Capture the cell that displays the provided text and extract its [x, y] central coordinate. 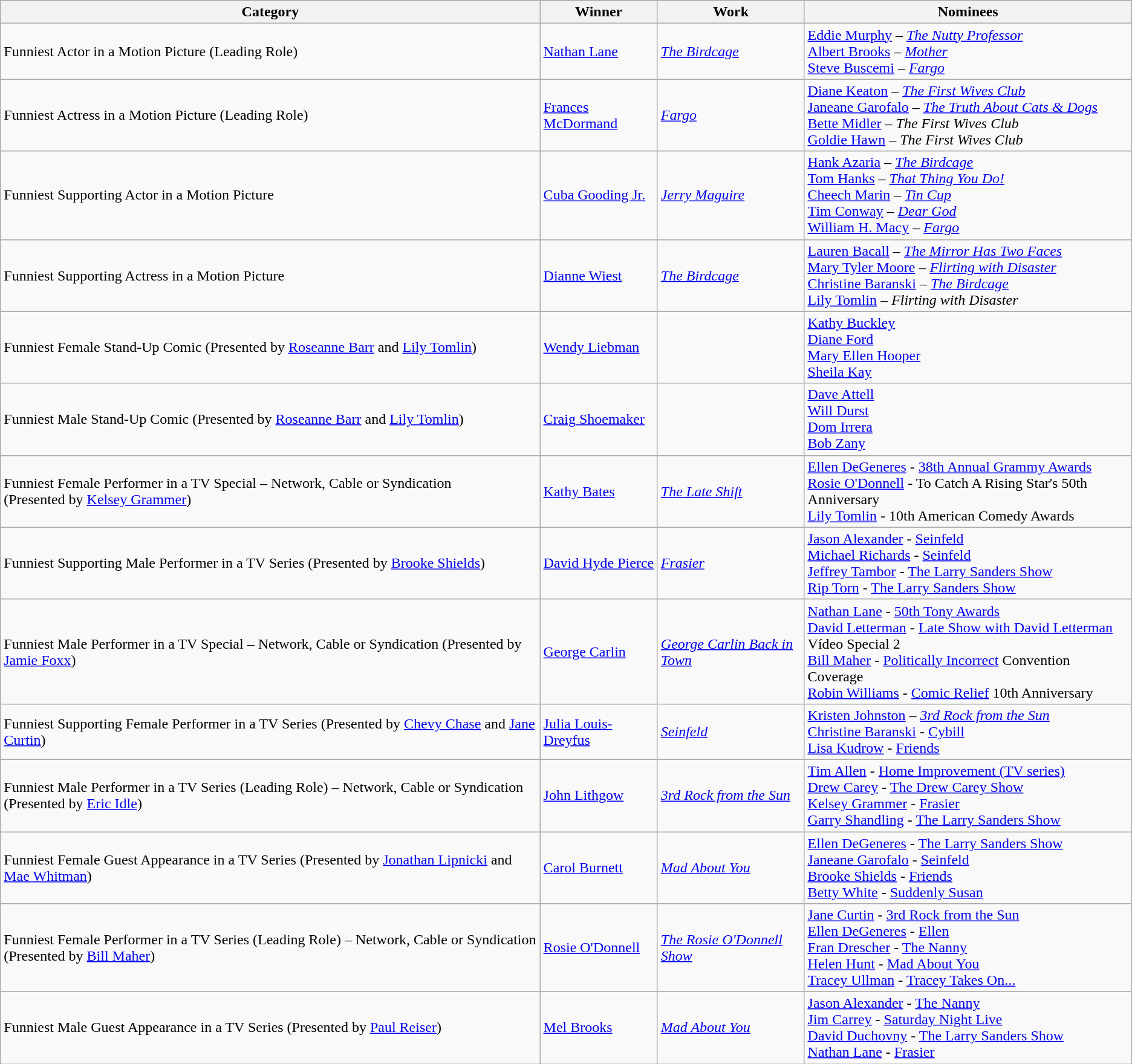
Funniest Female Performer in a TV Series (Leading Role) – Network, Cable or Syndication (Presented by Bill Maher) [270, 948]
Frasier [730, 563]
Funniest Female Guest Appearance in a TV Series (Presented by Jonathan Lipnicki and Mae Whitman) [270, 868]
Cuba Gooding Jr. [599, 195]
Frances McDormand [599, 115]
3rd Rock from the Sun [730, 796]
Funniest Male Performer in a TV Special – Network, Cable or Syndication (Presented by Jamie Foxx) [270, 652]
Dianne Wiest [599, 276]
Funniest Female Performer in a TV Special – Network, Cable or Syndication(Presented by Kelsey Grammer) [270, 491]
John Lithgow [599, 796]
David Hyde Pierce [599, 563]
Funniest Supporting Actress in a Motion Picture [270, 276]
Carol Burnett [599, 868]
Nominees [968, 12]
Jerry Maguire [730, 195]
Mel Brooks [599, 1028]
Craig Shoemaker [599, 420]
Hank Azaria – The BirdcageTom Hanks – That Thing You Do!Cheech Marin – Tin CupTim Conway – Dear GodWilliam H. Macy – Fargo [968, 195]
Funniest Actor in a Motion Picture (Leading Role) [270, 51]
Funniest Male Guest Appearance in a TV Series (Presented by Paul Reiser) [270, 1028]
Jane Curtin - 3rd Rock from the SunEllen DeGeneres - EllenFran Drescher - The NannyHelen Hunt - Mad About YouTracey Ullman - Tracey Takes On... [968, 948]
Kathy BuckleyDiane FordMary Ellen HooperSheila Kay [968, 347]
The Rosie O'Donnell Show [730, 948]
Funniest Male Stand-Up Comic (Presented by Roseanne Barr and Lily Tomlin) [270, 420]
Kathy Bates [599, 491]
Eddie Murphy – The Nutty ProfessorAlbert Brooks – MotherSteve Buscemi – Fargo [968, 51]
Kristen Johnston – 3rd Rock from the SunChristine Baranski - CybillLisa Kudrow - Friends [968, 731]
Julia Louis-Dreyfus [599, 731]
Rosie O'Donnell [599, 948]
Funniest Supporting Male Performer in a TV Series (Presented by Brooke Shields) [270, 563]
Jason Alexander - SeinfeldMichael Richards - SeinfeldJeffrey Tambor - The Larry Sanders ShowRip Torn - The Larry Sanders Show [968, 563]
Work [730, 12]
Ellen DeGeneres - 38th Annual Grammy AwardsRosie O'Donnell - To Catch A Rising Star's 50th AnniversaryLily Tomlin - 10th American Comedy Awards [968, 491]
George Carlin Back in Town [730, 652]
Funniest Female Stand-Up Comic (Presented by Roseanne Barr and Lily Tomlin) [270, 347]
Funniest Supporting Actor in a Motion Picture [270, 195]
Jason Alexander - The NannyJim Carrey - Saturday Night LiveDavid Duchovny - The Larry Sanders ShowNathan Lane - Frasier [968, 1028]
Funniest Supporting Female Performer in a TV Series (Presented by Chevy Chase and Jane Curtin) [270, 731]
George Carlin [599, 652]
Funniest Male Performer in a TV Series (Leading Role) – Network, Cable or Syndication (Presented by Eric Idle) [270, 796]
Category [270, 12]
Funniest Actress in a Motion Picture (Leading Role) [270, 115]
Seinfeld [730, 731]
Tim Allen - Home Improvement (TV series)Drew Carey - The Drew Carey ShowKelsey Grammer - FrasierGarry Shandling - The Larry Sanders Show [968, 796]
Fargo [730, 115]
Nathan Lane [599, 51]
Winner [599, 12]
Dave AttellWill DurstDom IrreraBob Zany [968, 420]
The Late Shift [730, 491]
Ellen DeGeneres - The Larry Sanders ShowJaneane Garofalo - SeinfeldBrooke Shields - FriendsBetty White - Suddenly Susan [968, 868]
Wendy Liebman [599, 347]
